Locate the cell with the specified text and output its (X, Y) center coordinate. 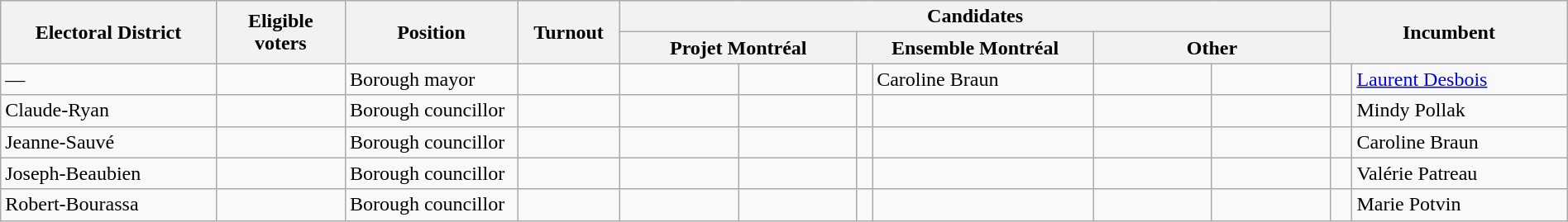
Jeanne-Sauvé (108, 142)
Robert-Bourassa (108, 205)
Electoral District (108, 32)
Mindy Pollak (1460, 111)
Borough mayor (431, 79)
— (108, 79)
Valérie Patreau (1460, 173)
Joseph-Beaubien (108, 173)
Claude-Ryan (108, 111)
Ensemble Montréal (975, 48)
Incumbent (1449, 32)
Marie Potvin (1460, 205)
Position (431, 32)
Eligible voters (280, 32)
Turnout (569, 32)
Laurent Desbois (1460, 79)
Candidates (976, 17)
Other (1212, 48)
Projet Montréal (739, 48)
